Search for the cell housing the specified text and yield its (X, Y) center coordinate. 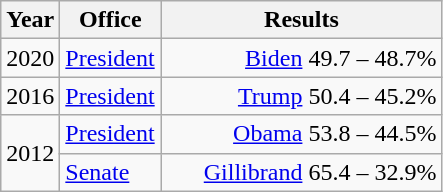
Year (30, 20)
2012 (30, 153)
2016 (30, 96)
Gillibrand 65.4 – 32.9% (302, 172)
Senate (110, 172)
Biden 49.7 – 48.7% (302, 58)
Obama 53.8 – 44.5% (302, 134)
Trump 50.4 – 45.2% (302, 96)
Office (110, 20)
2020 (30, 58)
Results (302, 20)
